Capture the cell that displays the provided text and extract its (X, Y) central coordinate. 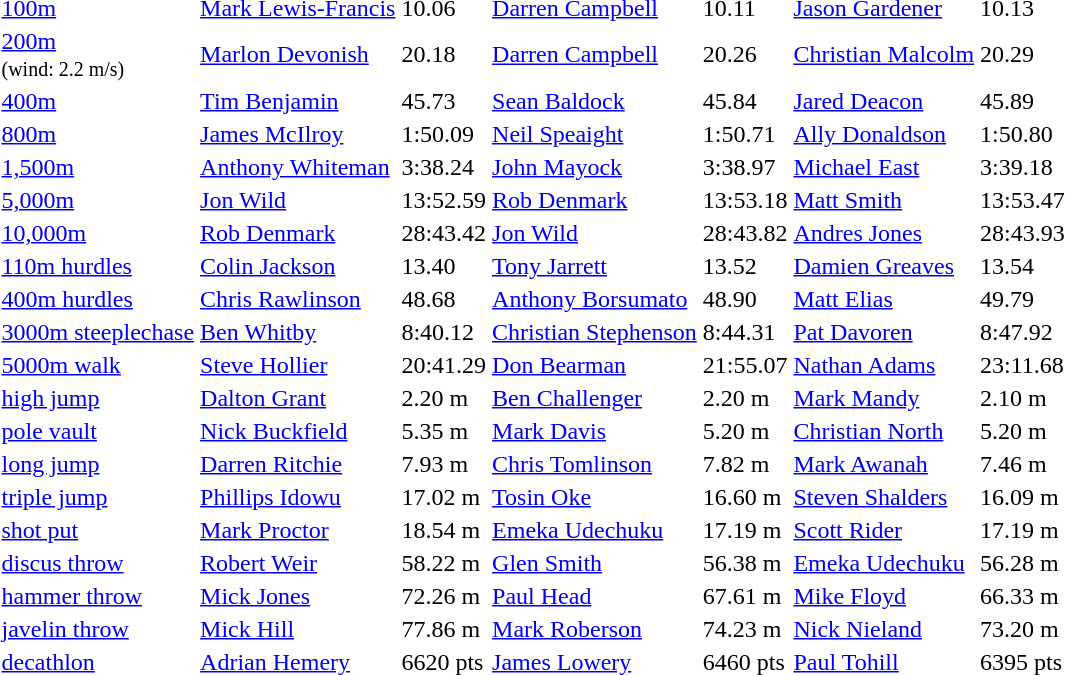
13:53.18 (745, 200)
Mark Mandy (884, 398)
triple jump (98, 497)
Steve Hollier (298, 365)
Mark Proctor (298, 530)
Ally Donaldson (884, 134)
17.02 m (444, 497)
Glen Smith (595, 563)
Nick Buckfield (298, 431)
Paul Head (595, 596)
5,000m (98, 200)
110m hurdles (98, 266)
67.61 m (745, 596)
77.86 m (444, 629)
Christian North (884, 431)
58.22 m (444, 563)
Marlon Devonish (298, 54)
45.73 (444, 101)
Don Bearman (595, 365)
48.68 (444, 299)
Steven Shalders (884, 497)
Michael East (884, 167)
James McIlroy (298, 134)
3000m steeplechase (98, 332)
Chris Rawlinson (298, 299)
3:38.97 (745, 167)
Nathan Adams (884, 365)
400m (98, 101)
Ben Challenger (595, 398)
13:52.59 (444, 200)
28:43.42 (444, 233)
20.26 (745, 54)
Robert Weir (298, 563)
long jump (98, 464)
Christian Stephenson (595, 332)
1,500m (98, 167)
Mick Jones (298, 596)
Phillips Idowu (298, 497)
Christian Malcolm (884, 54)
20.18 (444, 54)
21:55.07 (745, 365)
18.54 m (444, 530)
5.35 m (444, 431)
Mark Davis (595, 431)
Scott Rider (884, 530)
1:50.09 (444, 134)
200m(wind: 2.2 m/s) (98, 54)
1:50.71 (745, 134)
Nick Nieland (884, 629)
Mark Awanah (884, 464)
Ben Whitby (298, 332)
Anthony Whiteman (298, 167)
pole vault (98, 431)
Colin Jackson (298, 266)
Damien Greaves (884, 266)
javelin throw (98, 629)
shot put (98, 530)
Jared Deacon (884, 101)
Tosin Oke (595, 497)
Mick Hill (298, 629)
Tim Benjamin (298, 101)
Chris Tomlinson (595, 464)
48.90 (745, 299)
45.84 (745, 101)
800m (98, 134)
28:43.82 (745, 233)
5.20 m (745, 431)
Sean Baldock (595, 101)
Mike Floyd (884, 596)
high jump (98, 398)
400m hurdles (98, 299)
John Mayock (595, 167)
8:44.31 (745, 332)
Dalton Grant (298, 398)
10,000m (98, 233)
3:38.24 (444, 167)
7.93 m (444, 464)
Darren Ritchie (298, 464)
5000m walk (98, 365)
Matt Smith (884, 200)
20:41.29 (444, 365)
Anthony Borsumato (595, 299)
17.19 m (745, 530)
Pat Davoren (884, 332)
8:40.12 (444, 332)
13.52 (745, 266)
hammer throw (98, 596)
Darren Campbell (595, 54)
16.60 m (745, 497)
72.26 m (444, 596)
56.38 m (745, 563)
discus throw (98, 563)
13.40 (444, 266)
7.82 m (745, 464)
Andres Jones (884, 233)
Mark Roberson (595, 629)
74.23 m (745, 629)
Matt Elias (884, 299)
Tony Jarrett (595, 266)
Neil Speaight (595, 134)
